Pinpoint the cell where the given text exists, returning its [X, Y] midpoint coordinate. 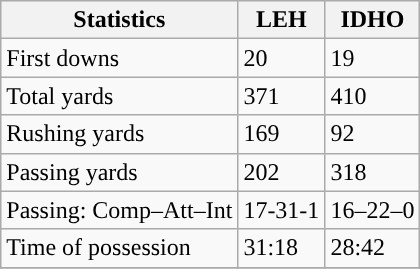
Passing yards [120, 172]
17-31-1 [282, 210]
Time of possession [120, 248]
Passing: Comp–Att–Int [120, 210]
16–22–0 [372, 210]
318 [372, 172]
LEH [282, 20]
202 [282, 172]
First downs [120, 58]
92 [372, 134]
28:42 [372, 248]
169 [282, 134]
31:18 [282, 248]
Total yards [120, 96]
IDHO [372, 20]
Rushing yards [120, 134]
Statistics [120, 20]
410 [372, 96]
19 [372, 58]
20 [282, 58]
371 [282, 96]
